From the cell containing the given text, extract its center point as (x, y) coordinate. 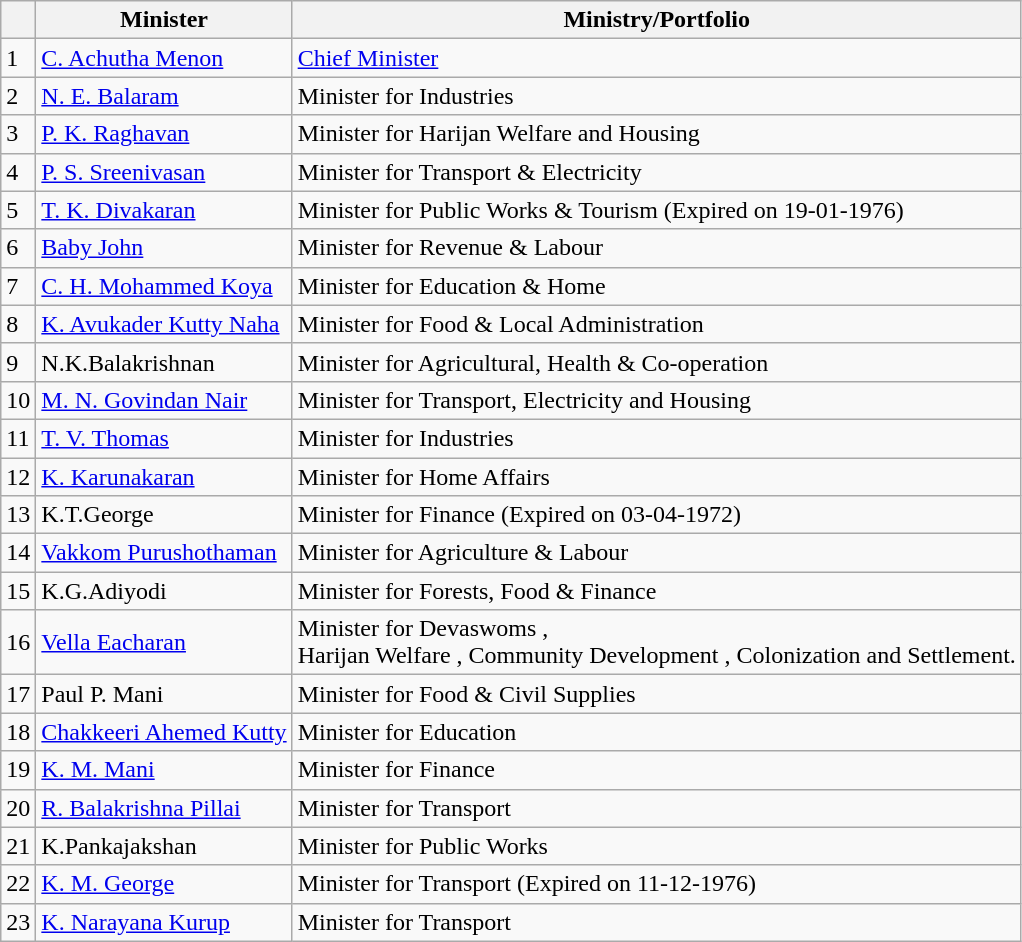
Chief Minister (656, 58)
Vella Eacharan (164, 642)
N.K.Balakrishnan (164, 362)
K. Karunakaran (164, 477)
M. N. Govindan Nair (164, 400)
Minister for Public Works & Tourism (Expired on 19-01-1976) (656, 210)
18 (18, 732)
T. K. Divakaran (164, 210)
C. Achutha Menon (164, 58)
Minister for Food & Civil Supplies (656, 694)
14 (18, 553)
K.T.George (164, 515)
Minister for Forests, Food & Finance (656, 591)
19 (18, 770)
11 (18, 438)
5 (18, 210)
4 (18, 172)
K. M. Mani (164, 770)
K. Narayana Kurup (164, 922)
16 (18, 642)
Minister for Finance (Expired on 03-04-1972) (656, 515)
Minister for Transport, Electricity and Housing (656, 400)
17 (18, 694)
15 (18, 591)
1 (18, 58)
9 (18, 362)
2 (18, 96)
Minister for Public Works (656, 846)
20 (18, 808)
Chakkeeri Ahemed Kutty (164, 732)
Minister for Agriculture & Labour (656, 553)
P. S. Sreenivasan (164, 172)
Vakkom Purushothaman (164, 553)
Minister for Revenue & Labour (656, 248)
13 (18, 515)
Minister for Devaswoms ,Harijan Welfare , Community Development , Colonization and Settlement. (656, 642)
K. M. George (164, 884)
12 (18, 477)
Minister for Education (656, 732)
Paul P. Mani (164, 694)
K.G.Adiyodi (164, 591)
22 (18, 884)
Minister for Finance (656, 770)
Minister for Food & Local Administration (656, 324)
Minister for Transport (Expired on 11-12-1976) (656, 884)
3 (18, 134)
Minister for Education & Home (656, 286)
N. E. Balaram (164, 96)
6 (18, 248)
P. K. Raghavan (164, 134)
K.Pankajakshan (164, 846)
8 (18, 324)
Baby John (164, 248)
21 (18, 846)
K. Avukader Kutty Naha (164, 324)
Ministry/Portfolio (656, 20)
10 (18, 400)
T. V. Thomas (164, 438)
23 (18, 922)
R. Balakrishna Pillai (164, 808)
Minister for Home Affairs (656, 477)
Minister (164, 20)
Minister for Agricultural, Health & Co-operation (656, 362)
Minister for Transport & Electricity (656, 172)
Minister for Harijan Welfare and Housing (656, 134)
C. H. Mohammed Koya (164, 286)
7 (18, 286)
